From the cell containing the given text, extract its center point as [X, Y] coordinate. 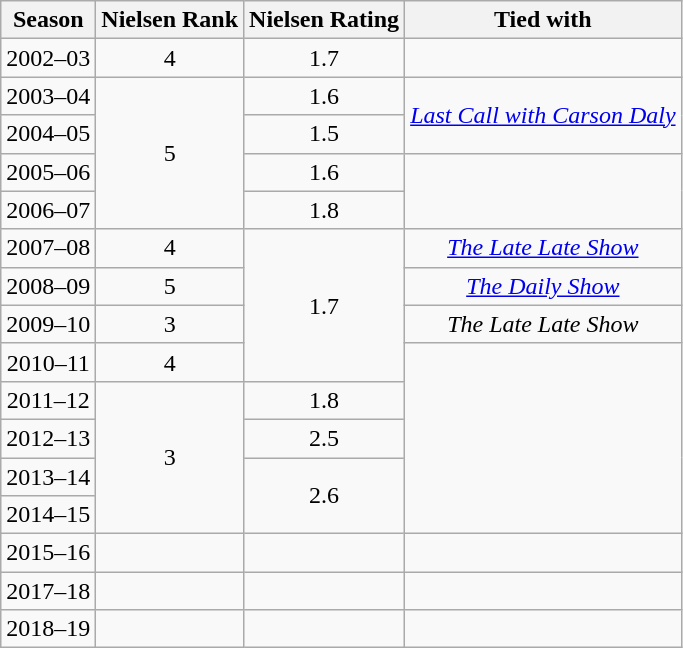
2006–07 [48, 210]
2013–14 [48, 477]
1.5 [324, 134]
2004–05 [48, 134]
Nielsen Rank [170, 20]
2011–12 [48, 400]
2014–15 [48, 515]
2018–19 [48, 629]
2007–08 [48, 248]
2008–09 [48, 286]
2015–16 [48, 553]
2003–04 [48, 96]
2010–11 [48, 362]
2017–18 [48, 591]
2005–06 [48, 172]
2002–03 [48, 58]
Tied with [543, 20]
2012–13 [48, 438]
2009–10 [48, 324]
Season [48, 20]
2.5 [324, 438]
Nielsen Rating [324, 20]
Last Call with Carson Daly [543, 115]
2.6 [324, 496]
The Daily Show [543, 286]
